From the cell containing the given text, extract its center point as (x, y) coordinate. 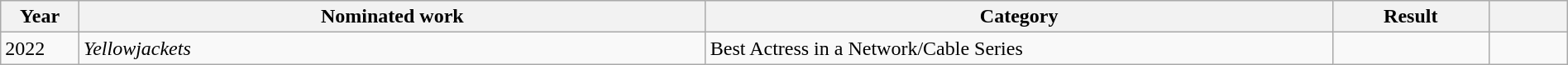
2022 (40, 48)
Category (1019, 17)
Nominated work (392, 17)
Yellowjackets (392, 48)
Result (1411, 17)
Best Actress in a Network/Cable Series (1019, 48)
Year (40, 17)
